From the cell containing the given text, extract its center point as (X, Y) coordinate. 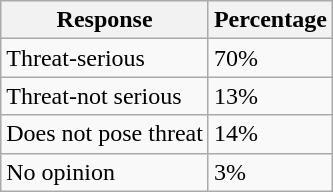
Does not pose threat (105, 134)
Percentage (270, 20)
14% (270, 134)
70% (270, 58)
13% (270, 96)
3% (270, 172)
Response (105, 20)
Threat-serious (105, 58)
Threat-not serious (105, 96)
No opinion (105, 172)
